Locate the cell with the specified text and output its (x, y) center coordinate. 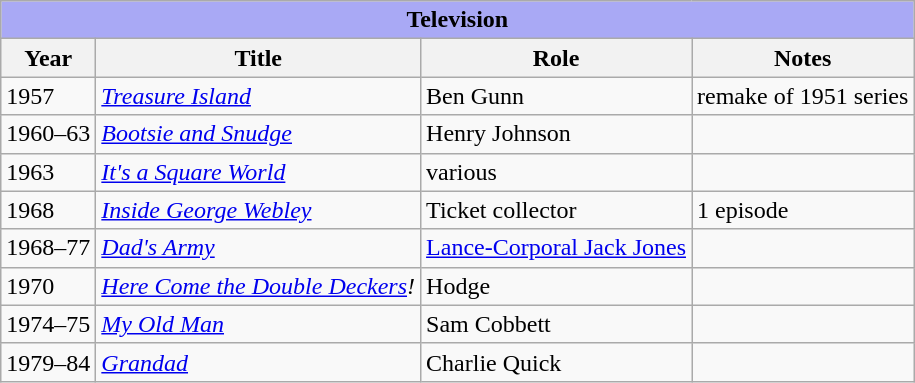
My Old Man (258, 324)
Bootsie and Snudge (258, 134)
Television (458, 20)
Henry Johnson (556, 134)
Role (556, 58)
Ben Gunn (556, 96)
Year (48, 58)
Inside George Webley (258, 210)
1970 (48, 286)
various (556, 172)
1957 (48, 96)
Lance-Corporal Jack Jones (556, 248)
Notes (803, 58)
1979–84 (48, 362)
Dad's Army (258, 248)
Ticket collector (556, 210)
remake of 1951 series (803, 96)
1 episode (803, 210)
Here Come the Double Deckers! (258, 286)
1968 (48, 210)
Hodge (556, 286)
1968–77 (48, 248)
Title (258, 58)
Grandad (258, 362)
1960–63 (48, 134)
Charlie Quick (556, 362)
Sam Cobbett (556, 324)
It's a Square World (258, 172)
1974–75 (48, 324)
1963 (48, 172)
Treasure Island (258, 96)
